Provide the (x, y) coordinate of the cell's center where the given text is located.  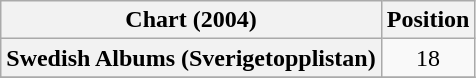
Position (428, 20)
Chart (2004) (191, 20)
18 (428, 58)
Swedish Albums (Sverigetopplistan) (191, 58)
